Find where the given text appears and provide that cell's center as [x, y] coordinate. 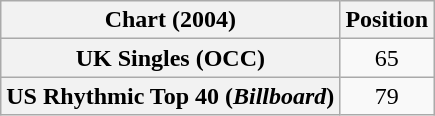
65 [387, 58]
79 [387, 96]
Position [387, 20]
UK Singles (OCC) [170, 58]
US Rhythmic Top 40 (Billboard) [170, 96]
Chart (2004) [170, 20]
